Determine the [X, Y] coordinate at the center of the cell enclosing the given text.  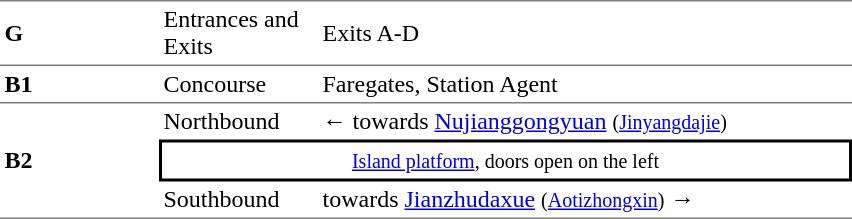
B1 [80, 85]
Island platform, doors open on the left [506, 161]
Concourse [238, 85]
Faregates, Station Agent [585, 85]
Northbound [238, 122]
Entrances and Exits [238, 33]
← towards Nujianggongyuan (Jinyangdajie) [585, 122]
Exits A-D [585, 33]
G [80, 33]
